Detect which cell encompasses the target text, then output its (x, y) center coordinate. 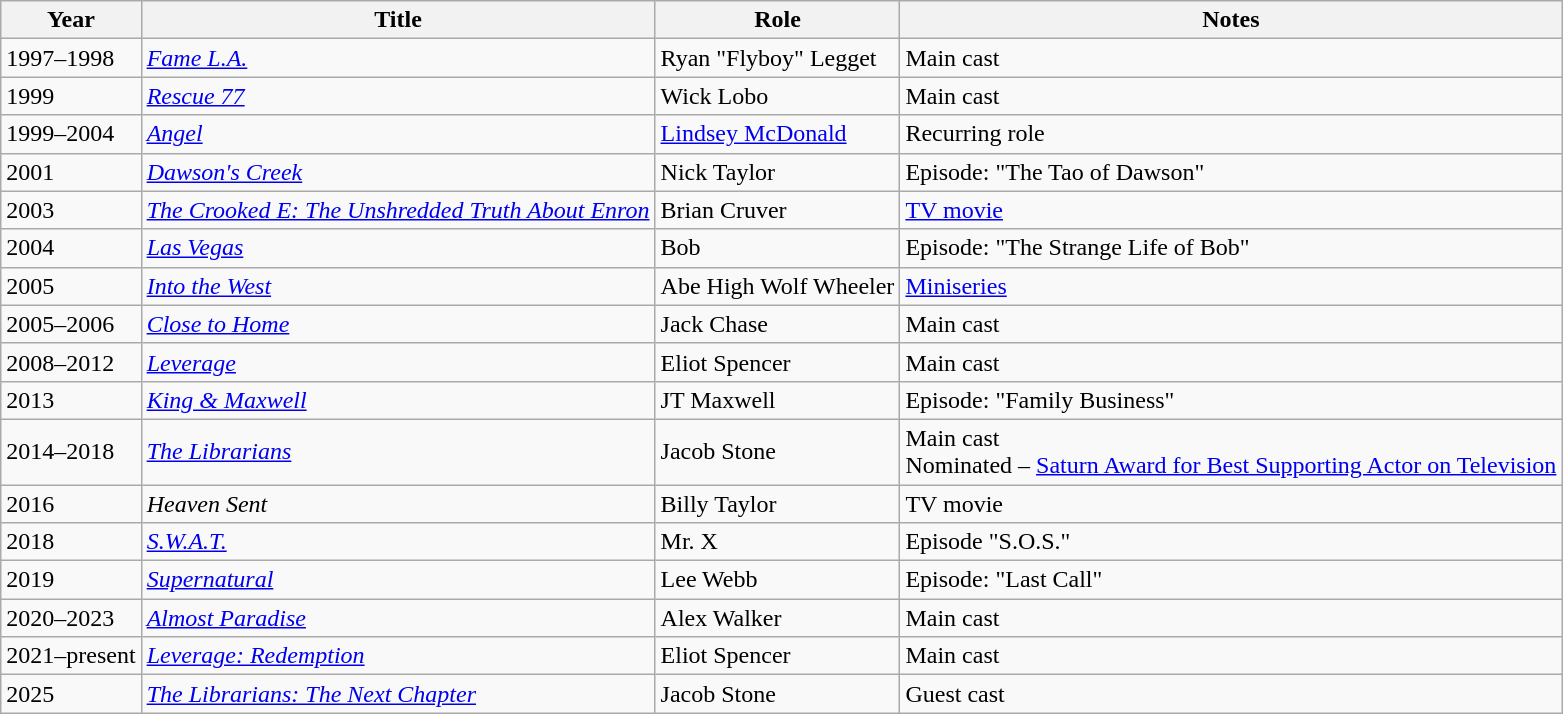
2021–present (71, 656)
Abe High Wolf Wheeler (778, 286)
Angel (398, 134)
Year (71, 20)
Episode "S.O.S." (1231, 542)
2018 (71, 542)
The Crooked E: The Unshredded Truth About Enron (398, 210)
Episode: "The Strange Life of Bob" (1231, 248)
Brian Cruver (778, 210)
2005 (71, 286)
1999–2004 (71, 134)
2003 (71, 210)
Ryan "Flyboy" Legget (778, 58)
Alex Walker (778, 618)
2013 (71, 400)
Lindsey McDonald (778, 134)
Episode: "The Tao of Dawson" (1231, 172)
Role (778, 20)
Title (398, 20)
2008–2012 (71, 362)
2016 (71, 503)
Leverage (398, 362)
2019 (71, 580)
Lee Webb (778, 580)
1997–1998 (71, 58)
Heaven Sent (398, 503)
2020–2023 (71, 618)
JT Maxwell (778, 400)
Almost Paradise (398, 618)
2004 (71, 248)
1999 (71, 96)
2025 (71, 694)
Fame L.A. (398, 58)
Recurring role (1231, 134)
Notes (1231, 20)
Leverage: Redemption (398, 656)
2014–2018 (71, 452)
Nick Taylor (778, 172)
Close to Home (398, 324)
Episode: "Last Call" (1231, 580)
King & Maxwell (398, 400)
Las Vegas (398, 248)
Episode: "Family Business" (1231, 400)
Wick Lobo (778, 96)
Guest cast (1231, 694)
Jack Chase (778, 324)
The Librarians (398, 452)
S.W.A.T. (398, 542)
Mr. X (778, 542)
2001 (71, 172)
Bob (778, 248)
Rescue 77 (398, 96)
Supernatural (398, 580)
Main castNominated – Saturn Award for Best Supporting Actor on Television (1231, 452)
Miniseries (1231, 286)
2005–2006 (71, 324)
Into the West (398, 286)
Billy Taylor (778, 503)
The Librarians: The Next Chapter (398, 694)
Dawson's Creek (398, 172)
